Return the (X, Y) coordinate for the center point of the cell that contains the specified text.  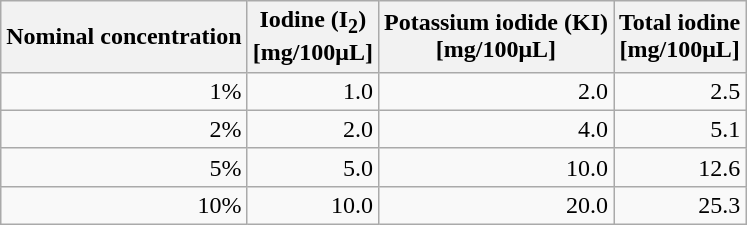
5% (124, 167)
2.5 (680, 91)
10% (124, 205)
5.0 (312, 167)
Iodine (I2)[mg/100μL] (312, 36)
12.6 (680, 167)
5.1 (680, 129)
2% (124, 129)
4.0 (496, 129)
Total iodine[mg/100μL] (680, 36)
20.0 (496, 205)
1.0 (312, 91)
Potassium iodide (KI)[mg/100μL] (496, 36)
25.3 (680, 205)
1% (124, 91)
Nominal concentration (124, 36)
